Scan for the cell matching the given text and deliver its (X, Y) coordinate at center. 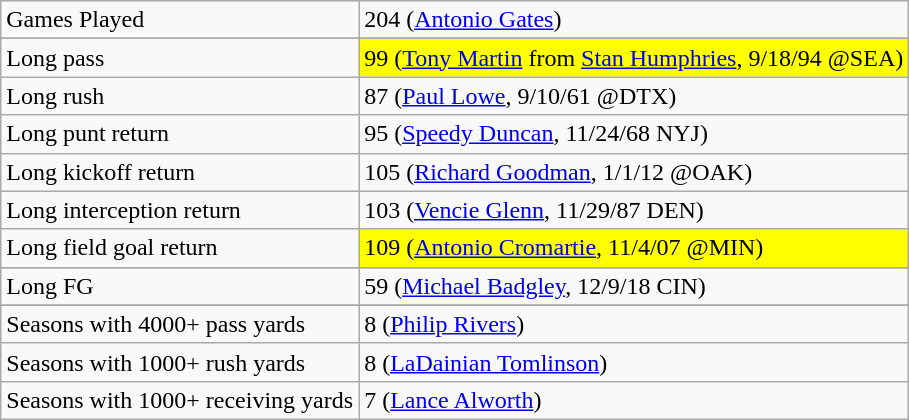
7 (Lance Alworth) (634, 400)
105 (Richard Goodman, 1/1/12 @OAK) (634, 172)
Long field goal return (180, 248)
Seasons with 4000+ pass yards (180, 324)
Long interception return (180, 210)
8 (Philip Rivers) (634, 324)
95 (Speedy Duncan, 11/24/68 NYJ) (634, 134)
204 (Antonio Gates) (634, 20)
Long rush (180, 96)
99 (Tony Martin from Stan Humphries, 9/18/94 @SEA) (634, 58)
Seasons with 1000+ receiving yards (180, 400)
103 (Vencie Glenn, 11/29/87 DEN) (634, 210)
8 (LaDainian Tomlinson) (634, 362)
Long punt return (180, 134)
59 (Michael Badgley, 12/9/18 CIN) (634, 286)
Long kickoff return (180, 172)
Seasons with 1000+ rush yards (180, 362)
Long FG (180, 286)
Games Played (180, 20)
109 (Antonio Cromartie, 11/4/07 @MIN) (634, 248)
87 (Paul Lowe, 9/10/61 @DTX) (634, 96)
Long pass (180, 58)
